Determine the [X, Y] coordinate at the center of the cell enclosing the given text.  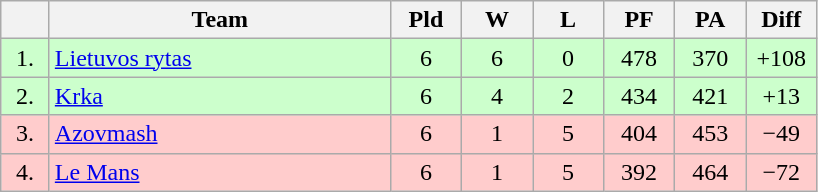
4. [26, 172]
L [568, 20]
Team [220, 20]
Lietuvos rytas [220, 58]
PF [640, 20]
392 [640, 172]
370 [710, 58]
Krka [220, 96]
453 [710, 134]
2 [568, 96]
Le Mans [220, 172]
+108 [782, 58]
Diff [782, 20]
0 [568, 58]
Azovmash [220, 134]
−72 [782, 172]
2. [26, 96]
404 [640, 134]
4 [496, 96]
−49 [782, 134]
Pld [426, 20]
464 [710, 172]
+13 [782, 96]
PA [710, 20]
434 [640, 96]
421 [710, 96]
478 [640, 58]
1. [26, 58]
3. [26, 134]
W [496, 20]
